Extract the (x, y) coordinate from the center of the cell holding the provided text.  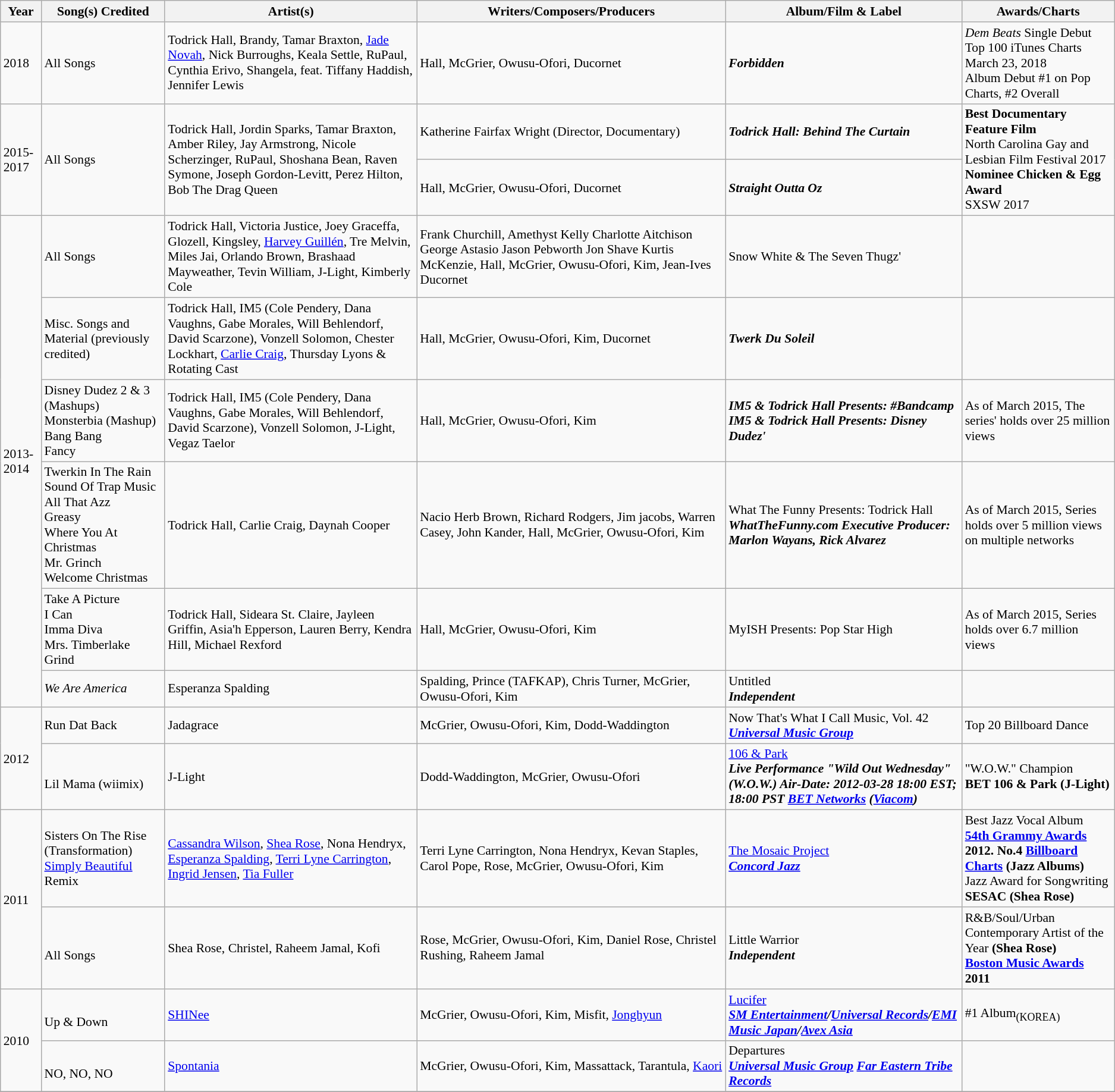
2015-2017 (21, 159)
Dem Beats Single Debut Top 100 iTunes Charts March 23, 2018Album Debut #1 on Pop Charts, #2 Overall (1038, 63)
SHINee (291, 1015)
As of March 2015, Series holds over 6.7 million views (1038, 630)
Sisters On The Rise (Transformation)Simply Beautiful Remix (103, 859)
Jadagrace (291, 726)
Spontania (291, 1066)
Terri Lyne Carrington, Nona Hendryx, Kevan Staples, Carol Pope, Rose, McGrier, Owusu-Ofori, Kim (571, 859)
Writers/Composers/Producers (571, 11)
"W.O.W." ChampionBET 106 & Park (J-Light) (1038, 777)
Katherine Fairfax Wright (Director, Documentary) (571, 131)
Misc. Songs and Material (previously credited) (103, 339)
Todrick Hall: Behind The Curtain (844, 131)
Run Dat Back (103, 726)
2013-2014 (21, 462)
Rose, McGrier, Owusu-Ofori, Kim, Daniel Rose, Christel Rushing, Raheem Jamal (571, 948)
UntitledIndependent (844, 689)
Todrick Hall, Sideara St. Claire, Jayleen Griffin, Asia'h Epperson, Lauren Berry, Kendra Hill, Michael Rexford (291, 630)
Todrick Hall, Carlie Craig, Daynah Cooper (291, 525)
Snow White & The Seven Thugz' (844, 257)
Best Jazz Vocal Album54th Grammy Awards 2012. No.4 Billboard Charts (Jazz Albums)Jazz Award for Songwriting SESAC (Shea Rose) (1038, 859)
McGrier, Owusu-Ofori, Kim, Misfit, Jonghyun (571, 1015)
R&B/Soul/Urban Contemporary Artist of the Year (Shea Rose)Boston Music Awards 2011 (1038, 948)
Lil Mama (wiimix) (103, 777)
Artist(s) (291, 11)
2018 (21, 63)
As of March 2015, Series holds over 5 million views on multiple networks (1038, 525)
LuciferSM Entertainment/Universal Records/EMI Music Japan/Avex Asia (844, 1015)
2012 (21, 759)
Forbidden (844, 63)
What The Funny Presents: Todrick HallWhatTheFunny.com Executive Producer: Marlon Wayans, Rick Alvarez (844, 525)
J-Light (291, 777)
Up & Down (103, 1015)
Shea Rose, Christel, Raheem Jamal, Kofi (291, 948)
Cassandra Wilson, Shea Rose, Nona Hendryx, Esperanza Spalding, Terri Lyne Carrington, Ingrid Jensen, Tia Fuller (291, 859)
McGrier, Owusu-Ofori, Kim, Massattack, Tarantula, Kaori (571, 1066)
We Are America (103, 689)
Year (21, 11)
Esperanza Spalding (291, 689)
Little WarriorIndependent (844, 948)
MyISH Presents: Pop Star High (844, 630)
Song(s) Credited (103, 11)
Hall, McGrier, Owusu-Ofori, Kim, Ducornet (571, 339)
The Mosaic ProjectConcord Jazz (844, 859)
Nacio Herb Brown, Richard Rodgers, Jim jacobs, Warren Casey, John Kander, Hall, McGrier, Owusu-Ofori, Kim (571, 525)
DeparturesUniversal Music Group Far Eastern Tribe Records (844, 1066)
Disney Dudez 2 & 3 (Mashups)Monsterbia (Mashup)Bang BangFancy (103, 421)
Todrick Hall, IM5 (Cole Pendery, Dana Vaughns, Gabe Morales, Will Behlendorf, David Scarzone), Vonzell Solomon, J-Light, Vegaz Taelor (291, 421)
NO, NO, NO (103, 1066)
2010 (21, 1041)
Todrick Hall, Brandy, Tamar Braxton, Jade Novah, Nick Burroughs, Keala Settle, RuPaul, Cynthia Erivo, Shangela, feat. Tiffany Haddish, Jennifer Lewis (291, 63)
Now That's What I Call Music, Vol. 42Universal Music Group (844, 726)
Awards/Charts (1038, 11)
Top 20 Billboard Dance (1038, 726)
Straight Outta Oz (844, 188)
Spalding, Prince (TAFKAP), Chris Turner, McGrier, Owusu-Ofori, Kim (571, 689)
Best Documentary Feature FilmNorth Carolina Gay and Lesbian Film Festival 2017Nominee Chicken & Egg AwardSXSW 2017 (1038, 159)
As of March 2015, The series' holds over 25 million views (1038, 421)
Twerk Du Soleil (844, 339)
Dodd-Waddington, McGrier, Owusu-Ofori (571, 777)
Twerkin In The RainSound Of Trap MusicAll That AzzGreasyWhere You At ChristmasMr. GrinchWelcome Christmas (103, 525)
Album/Film & Label (844, 11)
#1 Album(KOREA) (1038, 1015)
2011 (21, 899)
106 & ParkLive Performance "Wild Out Wednesday" (W.O.W.) Air-Date: 2012-03-28 18:00 EST; 18:00 PST BET Networks (Viacom) (844, 777)
IM5 & Todrick Hall Presents: #BandcampIM5 & Todrick Hall Presents: Disney Dudez' (844, 421)
McGrier, Owusu-Ofori, Kim, Dodd-Waddington (571, 726)
Take A PictureI CanImma DivaMrs. TimberlakeGrind (103, 630)
